Pinpoint the cell where the given text exists, returning its (X, Y) midpoint coordinate. 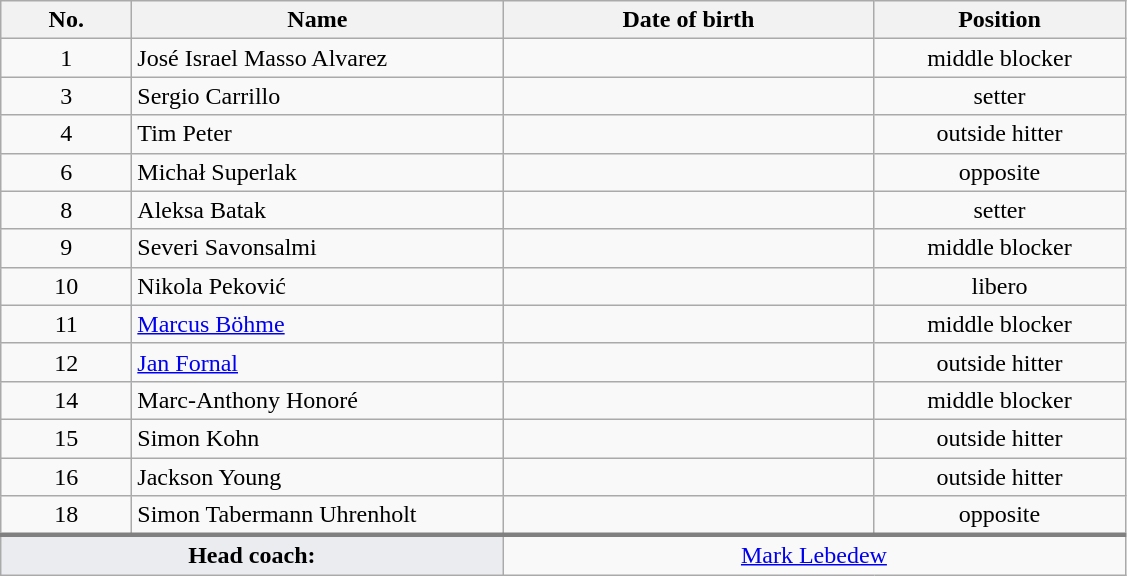
Head coach: (252, 555)
Position (1000, 20)
4 (66, 134)
12 (66, 362)
Aleksa Batak (318, 210)
Michał Superlak (318, 172)
Nikola Peković (318, 286)
Simon Tabermann Uhrenholt (318, 516)
15 (66, 438)
No. (66, 20)
Jackson Young (318, 477)
Marc-Anthony Honoré (318, 400)
16 (66, 477)
libero (1000, 286)
10 (66, 286)
Severi Savonsalmi (318, 248)
14 (66, 400)
Jan Fornal (318, 362)
1 (66, 58)
Simon Kohn (318, 438)
8 (66, 210)
9 (66, 248)
Sergio Carrillo (318, 96)
3 (66, 96)
11 (66, 324)
Marcus Böhme (318, 324)
José Israel Masso Alvarez (318, 58)
Date of birth (688, 20)
18 (66, 516)
Name (318, 20)
Mark Lebedew (814, 555)
6 (66, 172)
Tim Peter (318, 134)
